Identify which cell holds the provided text, then report its (X, Y) central coordinate. 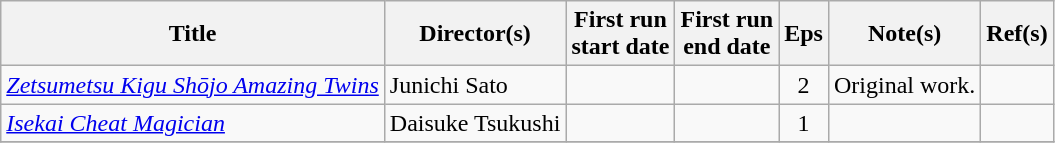
Original work. (904, 85)
Eps (804, 34)
Note(s) (904, 34)
Title (193, 34)
1 (804, 123)
First runend date (727, 34)
2 (804, 85)
Ref(s) (1017, 34)
First runstart date (620, 34)
Isekai Cheat Magician (193, 123)
Zetsumetsu Kigu Shōjo Amazing Twins (193, 85)
Junichi Sato (475, 85)
Daisuke Tsukushi (475, 123)
Director(s) (475, 34)
